Return the (X, Y) coordinate for the center point of the cell that contains the specified text.  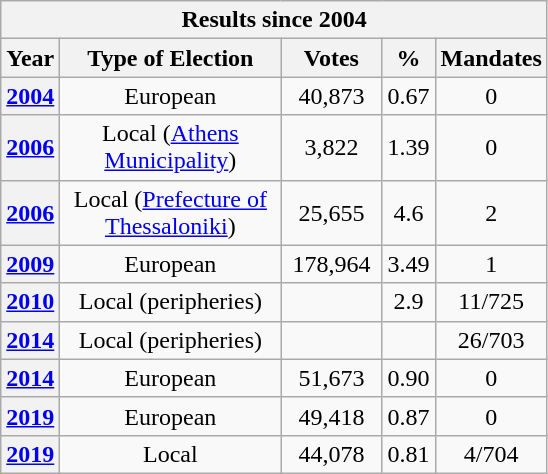
Local (Prefecture of Thessaloniki) (170, 212)
2009 (30, 264)
3,822 (332, 148)
51,673 (332, 378)
2010 (30, 302)
2004 (30, 96)
49,418 (332, 416)
44,078 (332, 454)
Mandates (491, 58)
Local (170, 454)
Results since 2004 (274, 20)
Votes (332, 58)
25,655 (332, 212)
4/704 (491, 454)
3.49 (408, 264)
0.81 (408, 454)
Local (Athens Municipality) (170, 148)
% (408, 58)
178,964 (332, 264)
11/725 (491, 302)
2 (491, 212)
40,873 (332, 96)
26/703 (491, 340)
Type of Election (170, 58)
1.39 (408, 148)
2.9 (408, 302)
4.6 (408, 212)
0.87 (408, 416)
0.90 (408, 378)
Year (30, 58)
0.67 (408, 96)
1 (491, 264)
